Provide the [x, y] coordinate of the cell's center where the given text is located.  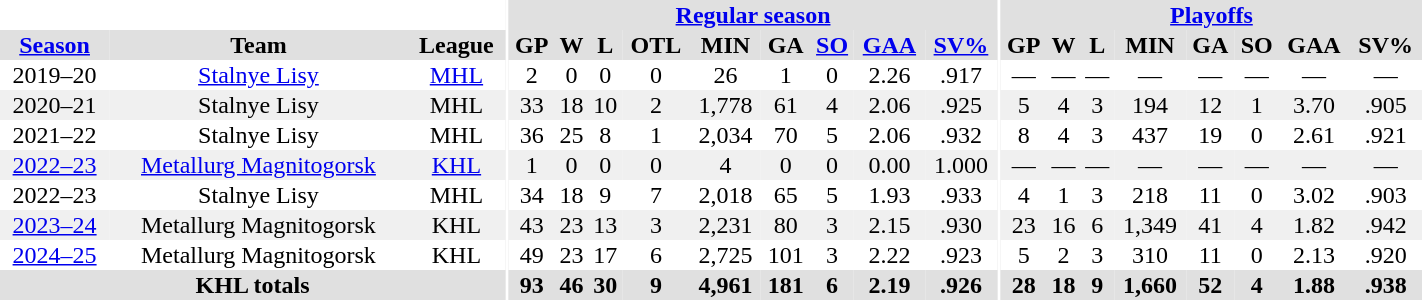
28 [1024, 285]
1.000 [961, 165]
30 [605, 285]
Season [54, 45]
.933 [961, 195]
1,778 [726, 105]
2,018 [726, 195]
KHL totals [252, 285]
1.82 [1314, 225]
.921 [1386, 135]
4,961 [726, 285]
25 [572, 135]
1,349 [1150, 225]
2.26 [890, 75]
26 [726, 75]
League [456, 45]
61 [786, 105]
437 [1150, 135]
1,660 [1150, 285]
12 [1210, 105]
.938 [1386, 285]
2021–22 [54, 135]
52 [1210, 285]
19 [1210, 135]
2020–21 [54, 105]
2.61 [1314, 135]
.917 [961, 75]
41 [1210, 225]
46 [572, 285]
.920 [1386, 255]
33 [532, 105]
1.93 [890, 195]
2024–25 [54, 255]
OTL [656, 45]
2023–24 [54, 225]
.903 [1386, 195]
Regular season [753, 15]
34 [532, 195]
310 [1150, 255]
2.22 [890, 255]
.905 [1386, 105]
0.00 [890, 165]
49 [532, 255]
2.13 [1314, 255]
70 [786, 135]
181 [786, 285]
93 [532, 285]
218 [1150, 195]
.925 [961, 105]
194 [1150, 105]
Team [258, 45]
.923 [961, 255]
.932 [961, 135]
7 [656, 195]
65 [786, 195]
.942 [1386, 225]
2,034 [726, 135]
17 [605, 255]
2,231 [726, 225]
43 [532, 225]
.930 [961, 225]
3.02 [1314, 195]
2,725 [726, 255]
2.15 [890, 225]
36 [532, 135]
Playoffs [1212, 15]
16 [1063, 225]
2019–20 [54, 75]
101 [786, 255]
3.70 [1314, 105]
10 [605, 105]
.926 [961, 285]
13 [605, 225]
80 [786, 225]
1.88 [1314, 285]
2.19 [890, 285]
